Pinpoint the cell where the given text exists, returning its [X, Y] midpoint coordinate. 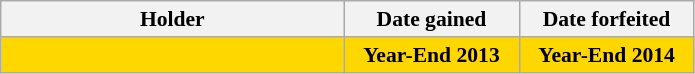
Date forfeited [606, 19]
Date gained [432, 19]
Holder [172, 19]
Year-End 2014 [606, 55]
Year-End 2013 [432, 55]
